Return (X, Y) of the center of cell containing provided text 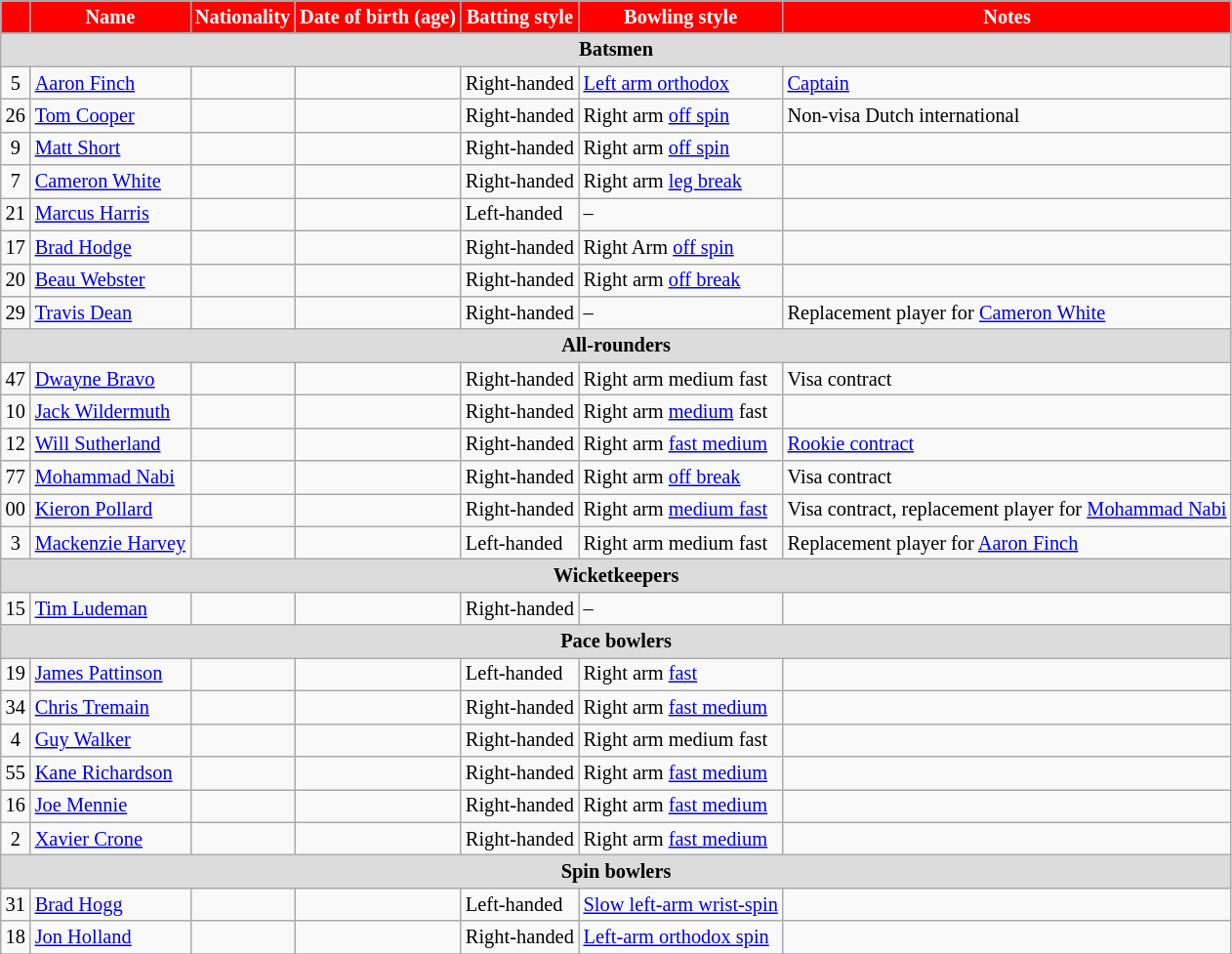
Right Arm off spin (681, 247)
3 (16, 543)
47 (16, 379)
Kane Richardson (110, 772)
55 (16, 772)
Guy Walker (110, 740)
34 (16, 707)
All-rounders (617, 346)
4 (16, 740)
29 (16, 312)
Dwayne Bravo (110, 379)
Captain (1007, 83)
Aaron Finch (110, 83)
Replacement player for Aaron Finch (1007, 543)
10 (16, 411)
Slow left-arm wrist-spin (681, 904)
Wicketkeepers (617, 575)
Right arm fast (681, 674)
Visa contract, replacement player for Mohammad Nabi (1007, 510)
7 (16, 182)
Tom Cooper (110, 115)
Spin bowlers (617, 871)
Jon Holland (110, 937)
26 (16, 115)
Non-visa Dutch international (1007, 115)
Travis Dean (110, 312)
19 (16, 674)
Jack Wildermuth (110, 411)
James Pattinson (110, 674)
Left arm orthodox (681, 83)
Notes (1007, 17)
2 (16, 839)
5 (16, 83)
Date of birth (age) (378, 17)
Kieron Pollard (110, 510)
9 (16, 148)
Mohammad Nabi (110, 477)
Left-arm orthodox spin (681, 937)
15 (16, 608)
Xavier Crone (110, 839)
Tim Ludeman (110, 608)
Rookie contract (1007, 444)
Matt Short (110, 148)
21 (16, 214)
Beau Webster (110, 280)
Bowling style (681, 17)
Joe Mennie (110, 806)
Pace bowlers (617, 642)
12 (16, 444)
77 (16, 477)
Brad Hodge (110, 247)
Cameron White (110, 182)
31 (16, 904)
Replacement player for Cameron White (1007, 312)
Marcus Harris (110, 214)
Chris Tremain (110, 707)
00 (16, 510)
Name (110, 17)
18 (16, 937)
17 (16, 247)
Batsmen (617, 50)
20 (16, 280)
Mackenzie Harvey (110, 543)
Nationality (242, 17)
16 (16, 806)
Batting style (519, 17)
Right arm leg break (681, 182)
Will Sutherland (110, 444)
Brad Hogg (110, 904)
